Output the [X, Y] coordinate of the center of the cell containing the given text.  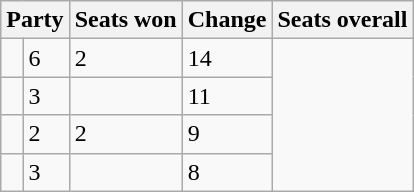
8 [227, 172]
Seats won [126, 20]
Party [35, 20]
11 [227, 96]
14 [227, 58]
9 [227, 134]
Seats overall [342, 20]
6 [46, 58]
Change [227, 20]
